Return the (x, y) coordinate for the center point of the cell that contains the specified text.  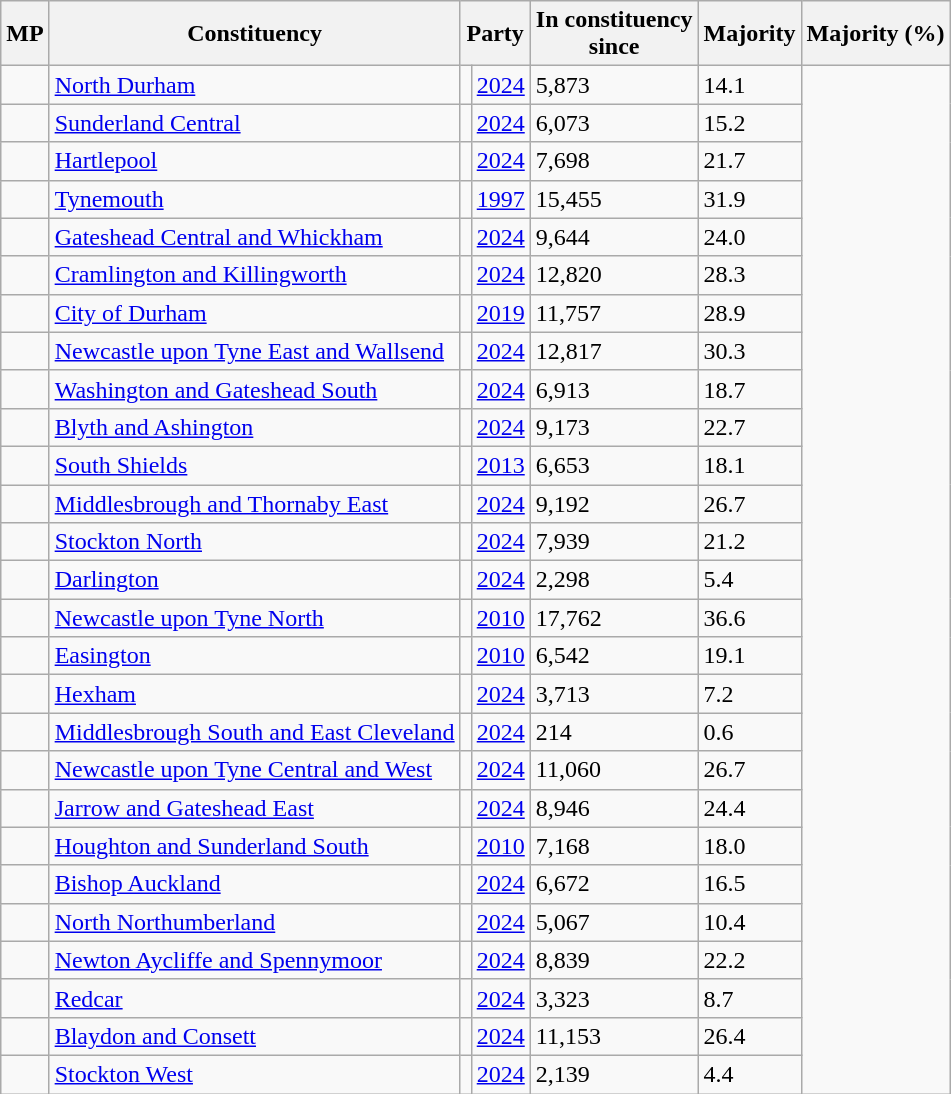
7,698 (614, 161)
3,713 (614, 694)
2,139 (614, 1074)
8,839 (614, 960)
South Shields (254, 465)
North Northumberland (254, 922)
22.7 (750, 427)
18.7 (750, 389)
28.9 (750, 313)
Majority (750, 34)
26.4 (750, 1036)
7,939 (614, 542)
Newcastle upon Tyne Central and West (254, 770)
North Durham (254, 85)
5.4 (750, 580)
12,820 (614, 275)
6,913 (614, 389)
22.2 (750, 960)
6,653 (614, 465)
City of Durham (254, 313)
MP (25, 34)
Gateshead Central and Whickham (254, 237)
8,946 (614, 808)
4.4 (750, 1074)
Stockton North (254, 542)
8.7 (750, 998)
Newton Aycliffe and Spennymoor (254, 960)
31.9 (750, 199)
21.2 (750, 542)
Newcastle upon Tyne North (254, 618)
Cramlington and Killingworth (254, 275)
Majority (%) (876, 34)
17,762 (614, 618)
9,192 (614, 503)
0.6 (750, 732)
Hexham (254, 694)
21.7 (750, 161)
Blaydon and Consett (254, 1036)
2,298 (614, 580)
2019 (500, 313)
6,073 (614, 123)
6,542 (614, 656)
18.1 (750, 465)
3,323 (614, 998)
Hartlepool (254, 161)
24.0 (750, 237)
Middlesbrough South and East Cleveland (254, 732)
15.2 (750, 123)
5,067 (614, 922)
18.0 (750, 846)
Houghton and Sunderland South (254, 846)
5,873 (614, 85)
36.6 (750, 618)
16.5 (750, 884)
30.3 (750, 351)
2013 (500, 465)
15,455 (614, 199)
19.1 (750, 656)
214 (614, 732)
10.4 (750, 922)
Stockton West (254, 1074)
7.2 (750, 694)
6,672 (614, 884)
14.1 (750, 85)
11,757 (614, 313)
Blyth and Ashington (254, 427)
Newcastle upon Tyne East and Wallsend (254, 351)
Darlington (254, 580)
1997 (500, 199)
9,173 (614, 427)
24.4 (750, 808)
28.3 (750, 275)
12,817 (614, 351)
Middlesbrough and Thornaby East (254, 503)
In constituencysince (614, 34)
Constituency (254, 34)
Easington (254, 656)
Tynemouth (254, 199)
11,153 (614, 1036)
Sunderland Central (254, 123)
7,168 (614, 846)
Party (495, 34)
9,644 (614, 237)
Washington and Gateshead South (254, 389)
Redcar (254, 998)
Bishop Auckland (254, 884)
Jarrow and Gateshead East (254, 808)
11,060 (614, 770)
